From the cell containing the given text, extract its center point as (x, y) coordinate. 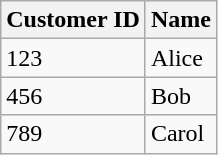
456 (74, 96)
Bob (180, 96)
Customer ID (74, 20)
Carol (180, 134)
Alice (180, 58)
123 (74, 58)
Name (180, 20)
789 (74, 134)
